Identify which cell holds the provided text, then report its (X, Y) central coordinate. 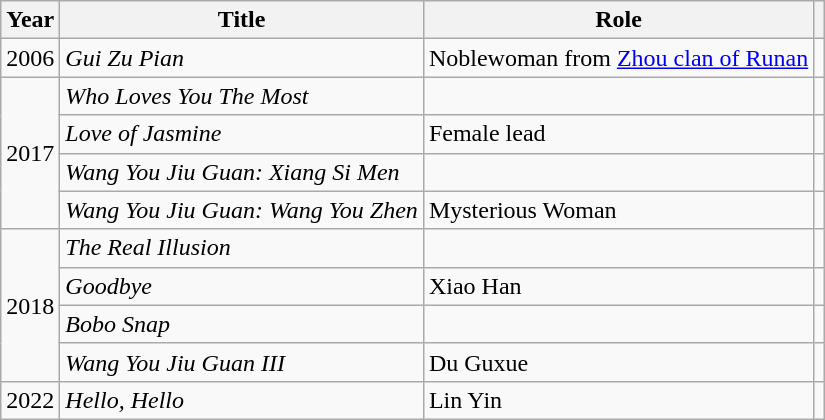
Hello, Hello (242, 400)
Lin Yin (618, 400)
The Real Illusion (242, 248)
Role (618, 20)
Wang You Jiu Guan: Xiang Si Men (242, 172)
Wang You Jiu Guan: Wang You Zhen (242, 210)
Female lead (618, 134)
Year (30, 20)
Title (242, 20)
Love of Jasmine (242, 134)
2018 (30, 305)
2022 (30, 400)
Noblewoman from Zhou clan of Runan (618, 58)
Bobo Snap (242, 324)
Wang You Jiu Guan III (242, 362)
Mysterious Woman (618, 210)
2017 (30, 153)
Gui Zu Pian (242, 58)
Xiao Han (618, 286)
2006 (30, 58)
Du Guxue (618, 362)
Goodbye (242, 286)
Who Loves You The Most (242, 96)
